Provide the (x, y) coordinate of the cell's center where the given text is located.  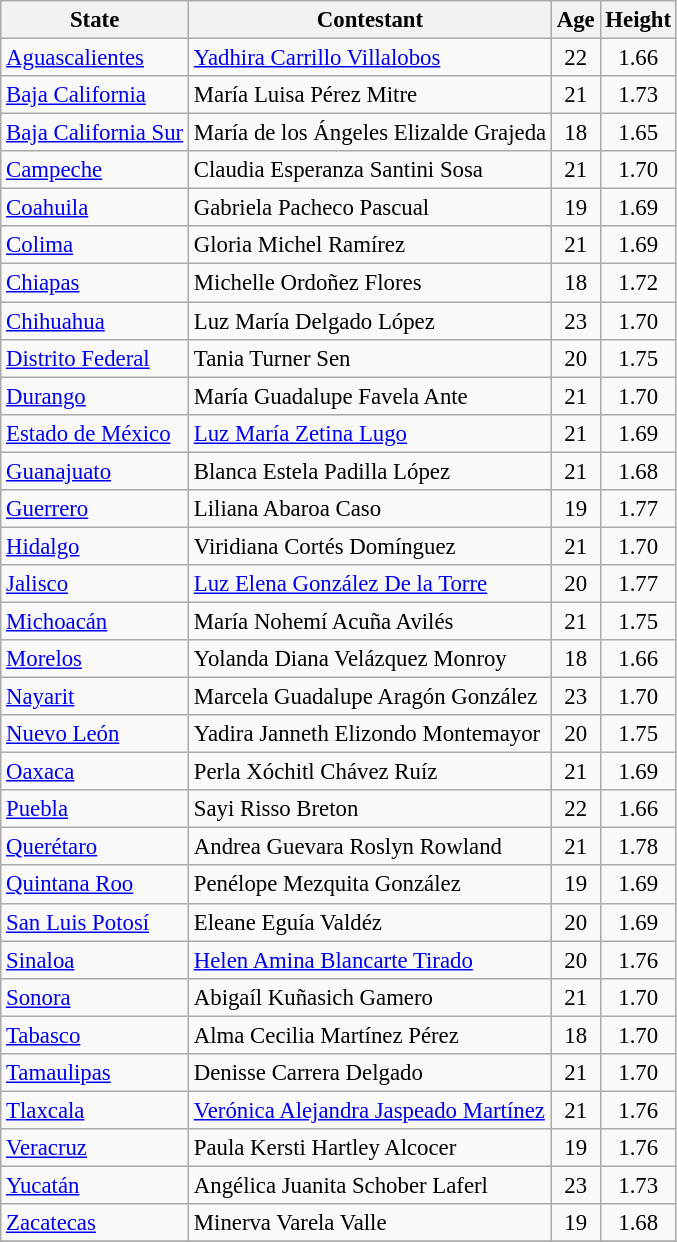
Querétaro (95, 847)
Veracruz (95, 1148)
Gloria Michel Ramírez (370, 245)
Puebla (95, 809)
Aguascalientes (95, 58)
Oaxaca (95, 772)
Morelos (95, 659)
Distrito Federal (95, 358)
Paula Kersti Hartley Alcocer (370, 1148)
Tlaxcala (95, 1110)
Andrea Guevara Roslyn Rowland (370, 847)
Helen Amina Blancarte Tirado (370, 960)
Zacatecas (95, 1223)
Sinaloa (95, 960)
Yolanda Diana Velázquez Monroy (370, 659)
Height (638, 20)
Marcela Guadalupe Aragón González (370, 697)
Michelle Ordoñez Flores (370, 283)
Perla Xóchitl Chávez Ruíz (370, 772)
Baja California Sur (95, 133)
Claudia Esperanza Santini Sosa (370, 170)
Age (576, 20)
María Nohemí Acuña Avilés (370, 621)
Angélica Juanita Schober Laferl (370, 1185)
San Luis Potosí (95, 922)
Yucatán (95, 1185)
Colima (95, 245)
Coahuila (95, 208)
Luz Elena González De la Torre (370, 584)
Durango (95, 396)
Chiapas (95, 283)
Viridiana Cortés Domínguez (370, 546)
María Luisa Pérez Mitre (370, 95)
Estado de México (95, 433)
María de los Ángeles Elizalde Grajeda (370, 133)
Alma Cecilia Martínez Pérez (370, 1035)
Abigaíl Kuñasich Gamero (370, 997)
Quintana Roo (95, 885)
Chihuahua (95, 321)
Minerva Varela Valle (370, 1223)
Gabriela Pacheco Pascual (370, 208)
Blanca Estela Padilla López (370, 471)
Penélope Mezquita González (370, 885)
Contestant (370, 20)
Sonora (95, 997)
Nuevo León (95, 734)
Michoacán (95, 621)
Tania Turner Sen (370, 358)
Hidalgo (95, 546)
Nayarit (95, 697)
Denisse Carrera Delgado (370, 1073)
Guanajuato (95, 471)
Tamaulipas (95, 1073)
1.65 (638, 133)
Baja California (95, 95)
Liliana Abaroa Caso (370, 509)
1.78 (638, 847)
Tabasco (95, 1035)
Verónica Alejandra Jaspeado Martínez (370, 1110)
Sayi Risso Breton (370, 809)
María Guadalupe Favela Ante (370, 396)
Yadira Janneth Elizondo Montemayor (370, 734)
Jalisco (95, 584)
Guerrero (95, 509)
Luz María Zetina Lugo (370, 433)
State (95, 20)
Yadhira Carrillo Villalobos (370, 58)
Campeche (95, 170)
1.72 (638, 283)
Luz María Delgado López (370, 321)
Eleane Eguía Valdéz (370, 922)
